Extract the (x, y) coordinate from the center of the cell holding the provided text.  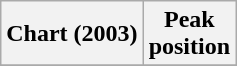
Peakposition (189, 34)
Chart (2003) (72, 34)
